Output the (x, y) coordinate of the center of the cell containing the given text.  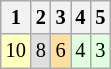
5 (100, 17)
8 (41, 51)
6 (61, 51)
2 (41, 17)
1 (16, 17)
10 (16, 51)
